Search for the cell housing the specified text and yield its [X, Y] center coordinate. 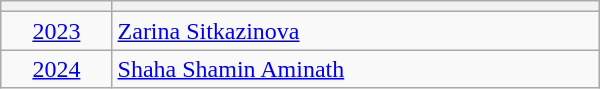
Shaha Shamin Aminath [356, 69]
Zarina Sitkazinova [356, 31]
2024 [56, 69]
2023 [56, 31]
